Search for the cell housing the specified text and yield its (X, Y) center coordinate. 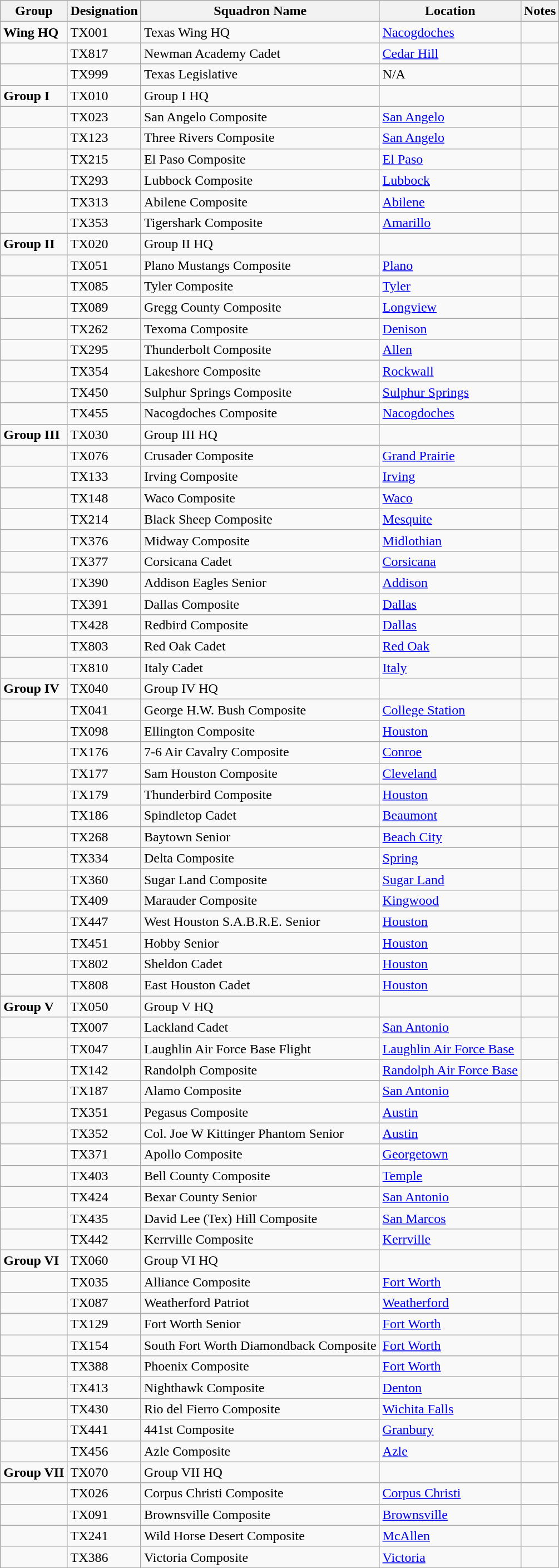
TX085 (104, 287)
TX187 (104, 1091)
Midlothian (450, 540)
TX091 (104, 1515)
Sam Houston Composite (260, 773)
Mesquite (450, 519)
TX142 (104, 1070)
Three Rivers Composite (260, 138)
Group IV HQ (260, 689)
TX351 (104, 1112)
Group V HQ (260, 1007)
TX802 (104, 964)
Conroe (450, 752)
David Lee (Tex) Hill Composite (260, 1218)
Tigershark Composite (260, 223)
TX098 (104, 731)
Irving Composite (260, 477)
Wild Horse Desert Composite (260, 1536)
Brownsville Composite (260, 1515)
Addison Eagles Senior (260, 583)
TX353 (104, 223)
TX133 (104, 477)
TX450 (104, 392)
TX087 (104, 1303)
Corpus Christi (450, 1493)
Waco (450, 498)
Wing HQ (34, 32)
Group VI (34, 1260)
TX999 (104, 75)
TX455 (104, 413)
TX214 (104, 519)
Victoria Composite (260, 1557)
TX352 (104, 1133)
Crusader Composite (260, 456)
TX148 (104, 498)
Gregg County Composite (260, 308)
Plano (450, 265)
Group (34, 11)
Azle (450, 1451)
TX376 (104, 540)
TX186 (104, 816)
TX070 (104, 1472)
Victoria (450, 1557)
Kingwood (450, 900)
Newman Academy Cadet (260, 53)
TX334 (104, 858)
Waco Composite (260, 498)
Kerrville Composite (260, 1239)
Texas Wing HQ (260, 32)
Group II (34, 244)
Grand Prairie (450, 456)
Beaumont (450, 816)
TX428 (104, 625)
Lackland Cadet (260, 1028)
Group III (34, 435)
TX313 (104, 201)
Allen (450, 350)
Amarillo (450, 223)
Spindletop Cadet (260, 816)
Texas Legislative (260, 75)
TX371 (104, 1155)
TX413 (104, 1388)
Sugar Land (450, 879)
TX123 (104, 138)
TX447 (104, 921)
Laughlin Air Force Base Flight (260, 1049)
Location (450, 11)
Corpus Christi Composite (260, 1493)
Spring (450, 858)
TX430 (104, 1409)
Pegasus Composite (260, 1112)
McAllen (450, 1536)
Georgetown (450, 1155)
Laughlin Air Force Base (450, 1049)
TX377 (104, 561)
Cleveland (450, 773)
Dallas Composite (260, 604)
Phoenix Composite (260, 1367)
Group I HQ (260, 96)
Abilene Composite (260, 201)
Group I (34, 96)
Sulphur Springs Composite (260, 392)
Cedar Hill (450, 53)
Beach City (450, 837)
Red Oak (450, 647)
Notes (540, 11)
Weatherford Patriot (260, 1303)
West Houston S.A.B.R.E. Senior (260, 921)
Abilene (450, 201)
South Fort Worth Diamondback Composite (260, 1345)
TX050 (104, 1007)
TX388 (104, 1367)
Group VI HQ (260, 1260)
Azle Composite (260, 1451)
Irving (450, 477)
Granbury (450, 1430)
East Houston Cadet (260, 985)
TX403 (104, 1176)
Group VII (34, 1472)
TX810 (104, 668)
TX026 (104, 1493)
San Angelo Composite (260, 117)
Denison (450, 329)
TX390 (104, 583)
Group III HQ (260, 435)
Group IV (34, 689)
Ellington Composite (260, 731)
TX010 (104, 96)
TX177 (104, 773)
Sulphur Springs (450, 392)
TX040 (104, 689)
TX047 (104, 1049)
George H.W. Bush Composite (260, 710)
Col. Joe W Kittinger Phantom Senior (260, 1133)
Texoma Composite (260, 329)
Bexar County Senior (260, 1197)
TX424 (104, 1197)
TX262 (104, 329)
TX451 (104, 943)
TX020 (104, 244)
Marauder Composite (260, 900)
TX179 (104, 795)
San Marcos (450, 1218)
N/A (450, 75)
TX295 (104, 350)
TX041 (104, 710)
TX001 (104, 32)
441st Composite (260, 1430)
Group II HQ (260, 244)
Italy (450, 668)
TX023 (104, 117)
College Station (450, 710)
TX435 (104, 1218)
Kerrville (450, 1239)
Lubbock (450, 180)
Temple (450, 1176)
Group V (34, 1007)
TX808 (104, 985)
Nighthawk Composite (260, 1388)
TX268 (104, 837)
TX007 (104, 1028)
TX293 (104, 180)
Alliance Composite (260, 1281)
Thunderbird Composite (260, 795)
Squadron Name (260, 11)
Nacogdoches Composite (260, 413)
Corsicana (450, 561)
7-6 Air Cavalry Composite (260, 752)
Rockwall (450, 371)
Rio del Fierro Composite (260, 1409)
Delta Composite (260, 858)
TX051 (104, 265)
Alamo Composite (260, 1091)
TX360 (104, 879)
Baytown Senior (260, 837)
TX154 (104, 1345)
Randolph Composite (260, 1070)
Lakeshore Composite (260, 371)
Wichita Falls (450, 1409)
Fort Worth Senior (260, 1324)
Brownsville (450, 1515)
TX442 (104, 1239)
Lubbock Composite (260, 180)
El Paso Composite (260, 159)
Denton (450, 1388)
TX441 (104, 1430)
Addison (450, 583)
TX035 (104, 1281)
Sheldon Cadet (260, 964)
TX176 (104, 752)
Red Oak Cadet (260, 647)
Sugar Land Composite (260, 879)
Apollo Composite (260, 1155)
Plano Mustangs Composite (260, 265)
TX060 (104, 1260)
TX241 (104, 1536)
TX076 (104, 456)
TX354 (104, 371)
Designation (104, 11)
Tyler Composite (260, 287)
TX409 (104, 900)
Black Sheep Composite (260, 519)
Longview (450, 308)
Weatherford (450, 1303)
TX030 (104, 435)
TX129 (104, 1324)
Bell County Composite (260, 1176)
El Paso (450, 159)
TX817 (104, 53)
Group VII HQ (260, 1472)
TX215 (104, 159)
Tyler (450, 287)
Hobby Senior (260, 943)
TX456 (104, 1451)
TX386 (104, 1557)
Randolph Air Force Base (450, 1070)
Redbird Composite (260, 625)
Italy Cadet (260, 668)
TX803 (104, 647)
Midway Composite (260, 540)
TX391 (104, 604)
Thunderbolt Composite (260, 350)
Corsicana Cadet (260, 561)
TX089 (104, 308)
